Identify which cell holds the provided text, then report its [X, Y] central coordinate. 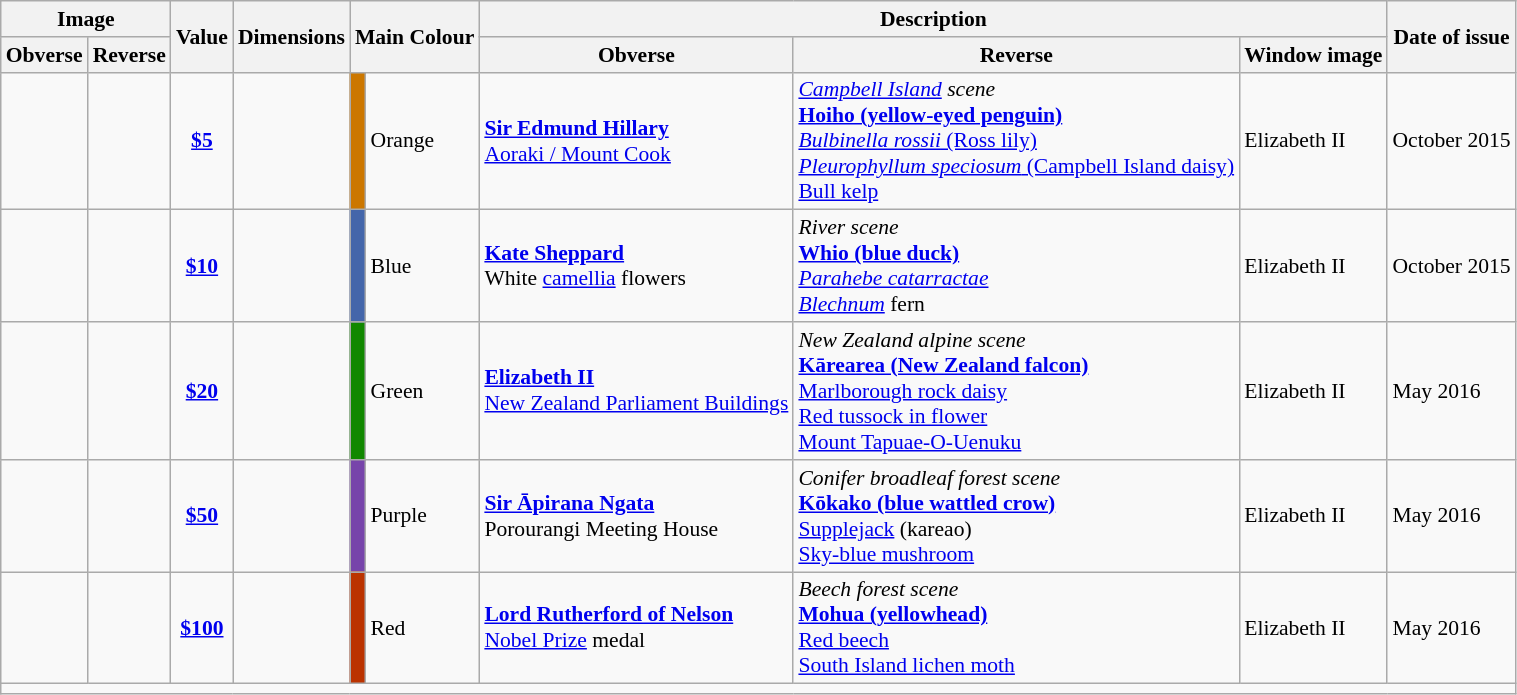
Description [933, 19]
Lord Rutherford of Nelson Nobel Prize medal [636, 628]
Red [422, 628]
Kate Sheppard White camellia flowers [636, 266]
Elizabeth II New Zealand Parliament Buildings [636, 391]
$50 [202, 516]
Main Colour [414, 36]
Image [86, 19]
Sir Edmund Hillary Aoraki / Mount Cook [636, 141]
$20 [202, 391]
Purple [422, 516]
Window image [1313, 55]
$5 [202, 141]
Green [422, 391]
Dimensions [292, 36]
Beech forest scene Mohua (yellowhead) Red beech South Island lichen moth [1016, 628]
Sir Āpirana Ngata Porourangi Meeting House [636, 516]
$10 [202, 266]
Value [202, 36]
New Zealand alpine scene Kārearea (New Zealand falcon) Marlborough rock daisy Red tussock in flower Mount Tapuae-O-Uenuku [1016, 391]
Conifer broadleaf forest scene Kōkako (blue wattled crow) Supplejack (kareao) Sky-blue mushroom [1016, 516]
River scene Whio (blue duck) Parahebe catarractae Blechnum fern [1016, 266]
Orange [422, 141]
$100 [202, 628]
Campbell Island scene Hoiho (yellow-eyed penguin) Bulbinella rossii (Ross lily) Pleurophyllum speciosum (Campbell Island daisy) Bull kelp [1016, 141]
Blue [422, 266]
Date of issue [1451, 36]
